Detect which cell encompasses the target text, then output its (X, Y) center coordinate. 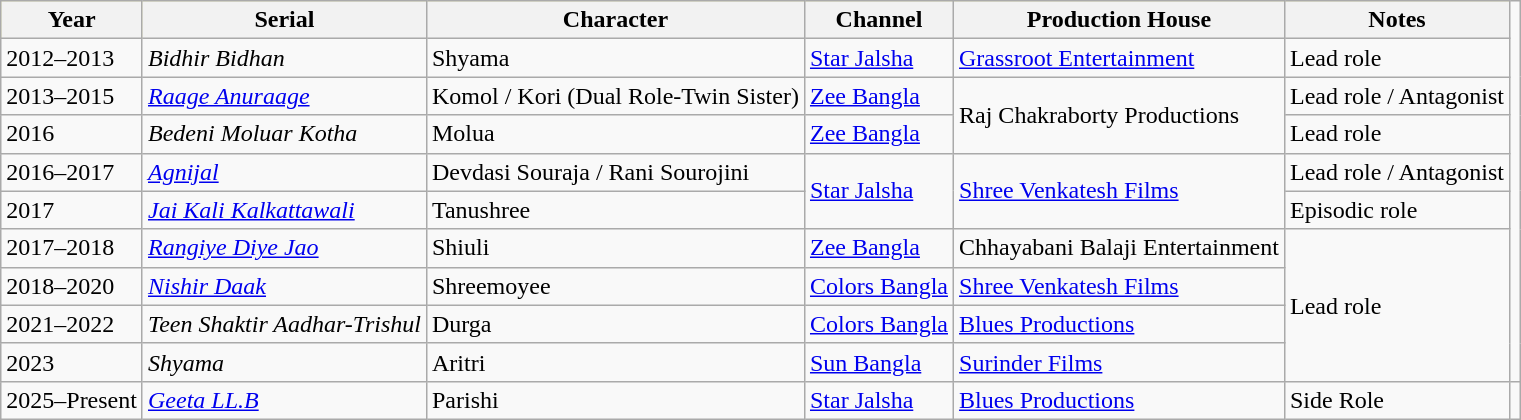
Serial (284, 20)
Side Role (1396, 400)
Molua (615, 134)
Notes (1396, 20)
Durga (615, 324)
Raage Anuraage (284, 96)
Tanushree (615, 210)
2016–2017 (72, 172)
Nishir Daak (284, 286)
Parishi (615, 400)
Aritri (615, 362)
Bidhir Bidhan (284, 58)
Shiuli (615, 248)
2018–2020 (72, 286)
Chhayabani Balaji Entertainment (1120, 248)
Episodic role (1396, 210)
Teen Shaktir Aadhar-Trishul (284, 324)
Devdasi Souraja / Rani Sourojini (615, 172)
Surinder Films (1120, 362)
Rangiye Diye Jao (284, 248)
Production House (1120, 20)
Raj Chakraborty Productions (1120, 115)
2017 (72, 210)
Shreemoyee (615, 286)
Grassroot Entertainment (1120, 58)
2017–2018 (72, 248)
Sun Bangla (878, 362)
Bedeni Moluar Kotha (284, 134)
Komol / Kori (Dual Role-Twin Sister) (615, 96)
2013–2015 (72, 96)
Channel (878, 20)
2023 (72, 362)
2025–Present (72, 400)
2012–2013 (72, 58)
Geeta LL.B (284, 400)
Jai Kali Kalkattawali (284, 210)
Agnijal (284, 172)
Year (72, 20)
Character (615, 20)
2021–2022 (72, 324)
2016 (72, 134)
